Output the (X, Y) coordinate of the center of the cell containing the given text.  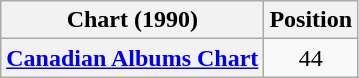
Chart (1990) (132, 20)
Position (311, 20)
Canadian Albums Chart (132, 58)
44 (311, 58)
